Identify which cell holds the provided text, then report its [x, y] central coordinate. 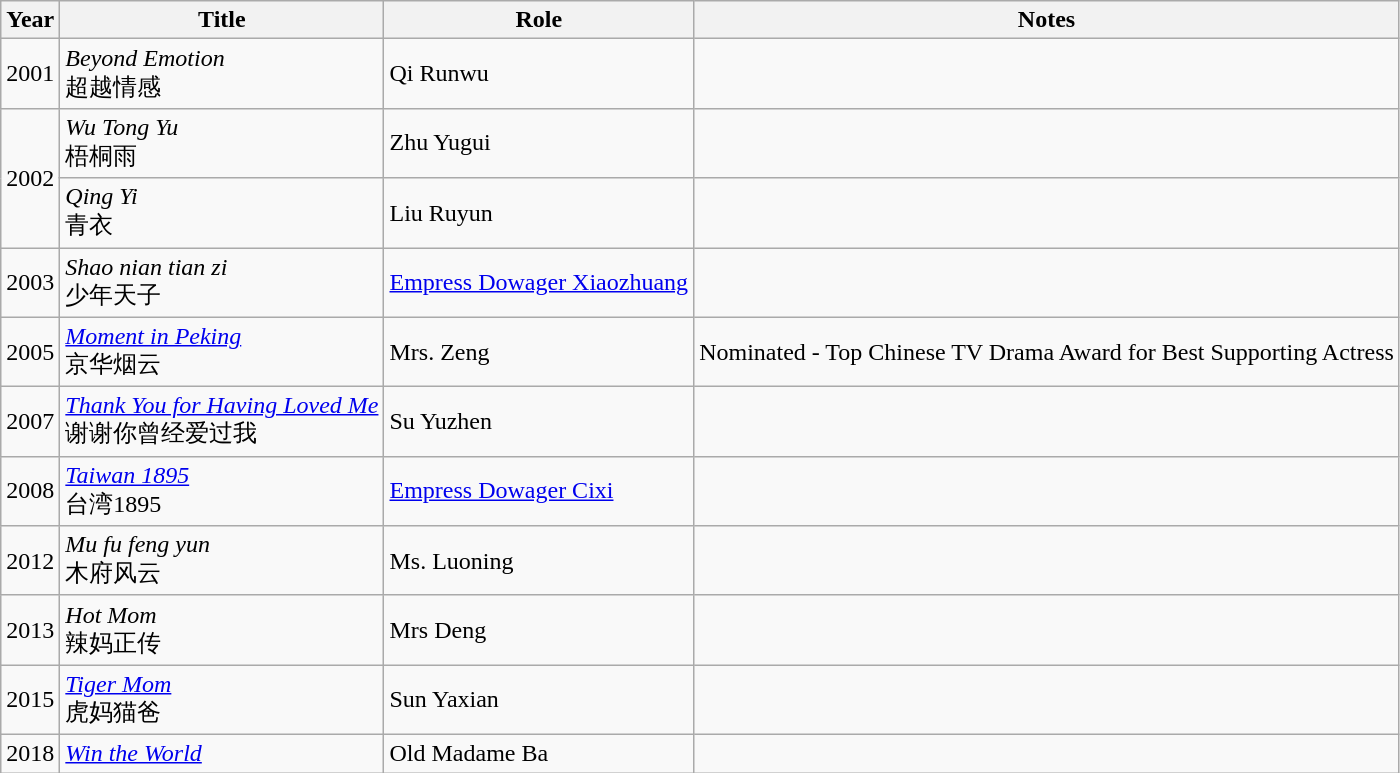
Role [539, 20]
Year [30, 20]
Sun Yaxian [539, 700]
Mu fu feng yun木府风云 [222, 561]
Hot Mom辣妈正传 [222, 630]
Taiwan 1895台湾1895 [222, 491]
Title [222, 20]
2007 [30, 422]
Thank You for Having Loved Me谢谢你曾经爱过我 [222, 422]
Tiger Mom虎妈猫爸 [222, 700]
2012 [30, 561]
Empress Dowager Xiaozhuang [539, 283]
Mrs Deng [539, 630]
2018 [30, 753]
Old Madame Ba [539, 753]
Empress Dowager Cixi [539, 491]
2003 [30, 283]
2013 [30, 630]
2001 [30, 74]
Qing Yi青衣 [222, 213]
Win the World [222, 753]
Mrs. Zeng [539, 352]
Ms. Luoning [539, 561]
Moment in Peking京华烟云 [222, 352]
2008 [30, 491]
Zhu Yugui [539, 143]
Wu Tong Yu梧桐雨 [222, 143]
Liu Ruyun [539, 213]
Su Yuzhen [539, 422]
Qi Runwu [539, 74]
Beyond Emotion超越情感 [222, 74]
2002 [30, 178]
2015 [30, 700]
Shao nian tian zi少年天子 [222, 283]
Notes [1047, 20]
2005 [30, 352]
Nominated - Top Chinese TV Drama Award for Best Supporting Actress [1047, 352]
